Return the (X, Y) coordinate for the center point of the cell that contains the specified text.  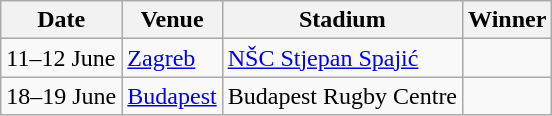
Budapest Rugby Centre (342, 96)
Budapest (172, 96)
Venue (172, 20)
Date (62, 20)
Stadium (342, 20)
11–12 June (62, 58)
Zagreb (172, 58)
NŠC Stjepan Spajić (342, 58)
18–19 June (62, 96)
Winner (508, 20)
